Search for the cell housing the specified text and yield its [x, y] center coordinate. 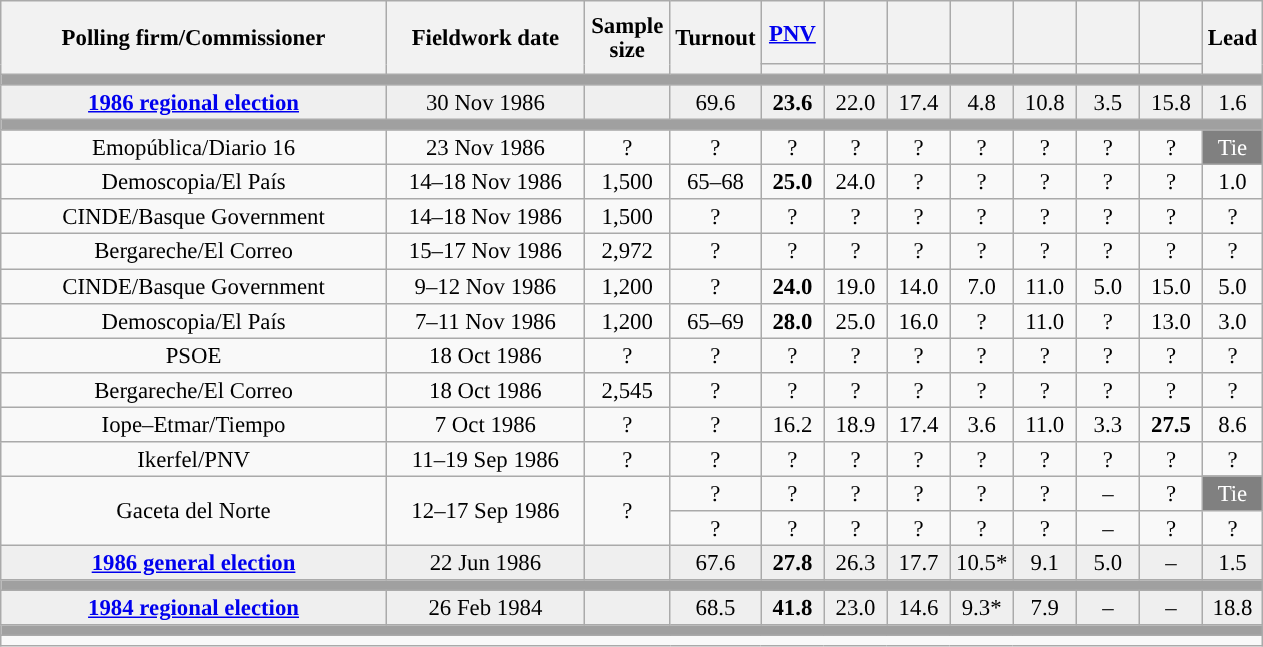
10.5* [982, 562]
19.0 [856, 286]
3.5 [1108, 102]
22 Jun 1986 [485, 562]
1986 general election [194, 562]
68.5 [716, 608]
30 Nov 1986 [485, 102]
27.5 [1170, 424]
7–11 Nov 1986 [485, 320]
17.7 [918, 562]
18.8 [1232, 608]
PNV [792, 32]
15.0 [1170, 286]
11–19 Sep 1986 [485, 460]
Sample size [627, 38]
23 Nov 1986 [485, 148]
28.0 [792, 320]
7.9 [1044, 608]
Ikerfel/PNV [194, 460]
1.6 [1232, 102]
13.0 [1170, 320]
12–17 Sep 1986 [485, 510]
Lead [1232, 38]
18.9 [856, 424]
Fieldwork date [485, 38]
23.6 [792, 102]
14.6 [918, 608]
4.8 [982, 102]
PSOE [194, 356]
1986 regional election [194, 102]
26 Feb 1984 [485, 608]
14.0 [918, 286]
Iope–Etmar/Tiempo [194, 424]
8.6 [1232, 424]
26.3 [856, 562]
67.6 [716, 562]
1.0 [1232, 182]
27.8 [792, 562]
Polling firm/Commissioner [194, 38]
69.6 [716, 102]
65–69 [716, 320]
2,972 [627, 252]
Emopública/Diario 16 [194, 148]
7 Oct 1986 [485, 424]
1.5 [1232, 562]
1984 regional election [194, 608]
3.0 [1232, 320]
23.0 [856, 608]
10.8 [1044, 102]
Turnout [716, 38]
9.3* [982, 608]
15–17 Nov 1986 [485, 252]
15.8 [1170, 102]
41.8 [792, 608]
7.0 [982, 286]
3.3 [1108, 424]
Gaceta del Norte [194, 510]
2,545 [627, 390]
9.1 [1044, 562]
3.6 [982, 424]
16.2 [792, 424]
22.0 [856, 102]
16.0 [918, 320]
65–68 [716, 182]
9–12 Nov 1986 [485, 286]
